Search for the cell housing the specified text and yield its (x, y) center coordinate. 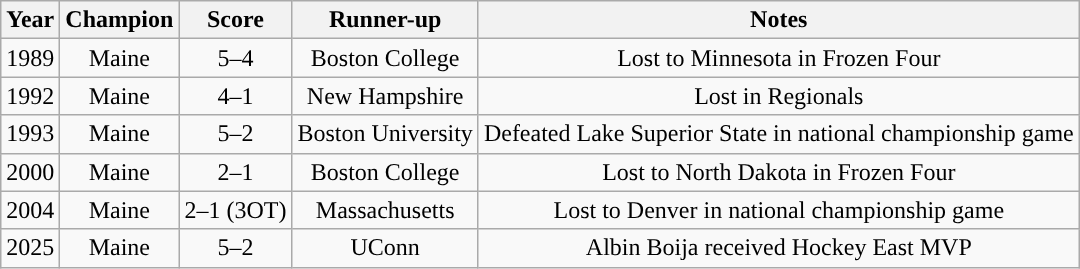
Lost in Regionals (778, 96)
Lost to Minnesota in Frozen Four (778, 58)
2–1 (236, 172)
4–1 (236, 96)
5–4 (236, 58)
2–1 (3OT) (236, 210)
1993 (30, 134)
UConn (385, 248)
Year (30, 20)
2004 (30, 210)
Massachusetts (385, 210)
1989 (30, 58)
New Hampshire (385, 96)
2000 (30, 172)
2025 (30, 248)
Runner-up (385, 20)
Score (236, 20)
Lost to Denver in national championship game (778, 210)
Lost to North Dakota in Frozen Four (778, 172)
1992 (30, 96)
Albin Boija received Hockey East MVP (778, 248)
Champion (120, 20)
Boston University (385, 134)
Defeated Lake Superior State in national championship game (778, 134)
Notes (778, 20)
